For the text-containing cell, return its midpoint in [x, y] coordinate format. 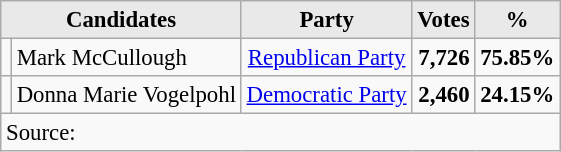
Democratic Party [326, 95]
Source: [280, 133]
Votes [444, 20]
Party [326, 20]
75.85% [518, 58]
Donna Marie Vogelpohl [126, 95]
7,726 [444, 58]
Candidates [122, 20]
Republican Party [326, 58]
2,460 [444, 95]
% [518, 20]
24.15% [518, 95]
Mark McCullough [126, 58]
